Locate the cell with the specified text and output its (X, Y) center coordinate. 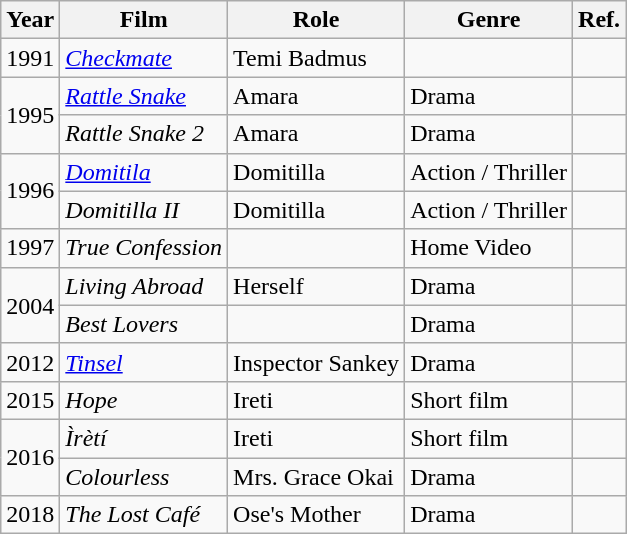
1995 (30, 115)
2018 (30, 515)
Hope (144, 400)
Tinsel (144, 362)
Rattle Snake 2 (144, 134)
Inspector Sankey (316, 362)
Home Video (489, 248)
Domitilla II (144, 210)
1991 (30, 58)
2016 (30, 457)
Rattle Snake (144, 96)
Checkmate (144, 58)
The Lost Café (144, 515)
Role (316, 20)
Best Lovers (144, 324)
1996 (30, 191)
Colourless (144, 477)
Year (30, 20)
Ìrètí (144, 438)
True Confession (144, 248)
Temi Badmus (316, 58)
Mrs. Grace Okai (316, 477)
Genre (489, 20)
Herself (316, 286)
Domitila (144, 172)
2015 (30, 400)
Living Abroad (144, 286)
Ref. (600, 20)
2012 (30, 362)
Ose's Mother (316, 515)
1997 (30, 248)
Film (144, 20)
2004 (30, 305)
